Extract the (x, y) coordinate from the center of the cell holding the provided text.  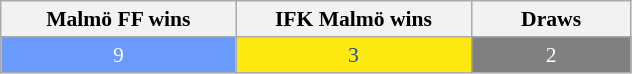
Draws (551, 19)
Malmö FF wins (118, 19)
3 (354, 55)
IFK Malmö wins (354, 19)
2 (551, 55)
9 (118, 55)
